Pinpoint the cell where the given text exists, returning its (X, Y) midpoint coordinate. 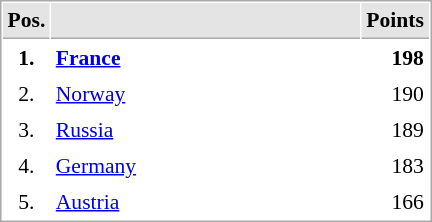
198 (396, 57)
1. (26, 57)
183 (396, 165)
166 (396, 201)
Points (396, 21)
Pos. (26, 21)
4. (26, 165)
2. (26, 93)
3. (26, 129)
France (206, 57)
190 (396, 93)
5. (26, 201)
189 (396, 129)
Russia (206, 129)
Germany (206, 165)
Norway (206, 93)
Austria (206, 201)
